Pinpoint the cell where the given text exists, returning its (X, Y) midpoint coordinate. 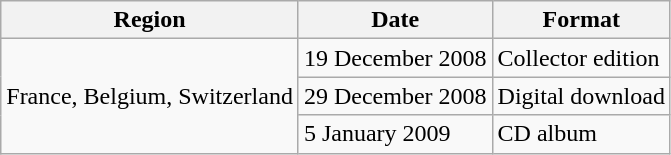
29 December 2008 (395, 96)
Collector edition (581, 58)
5 January 2009 (395, 134)
Digital download (581, 96)
Region (150, 20)
Format (581, 20)
France, Belgium, Switzerland (150, 96)
Date (395, 20)
CD album (581, 134)
19 December 2008 (395, 58)
